Return (x, y) of the center of cell containing provided text 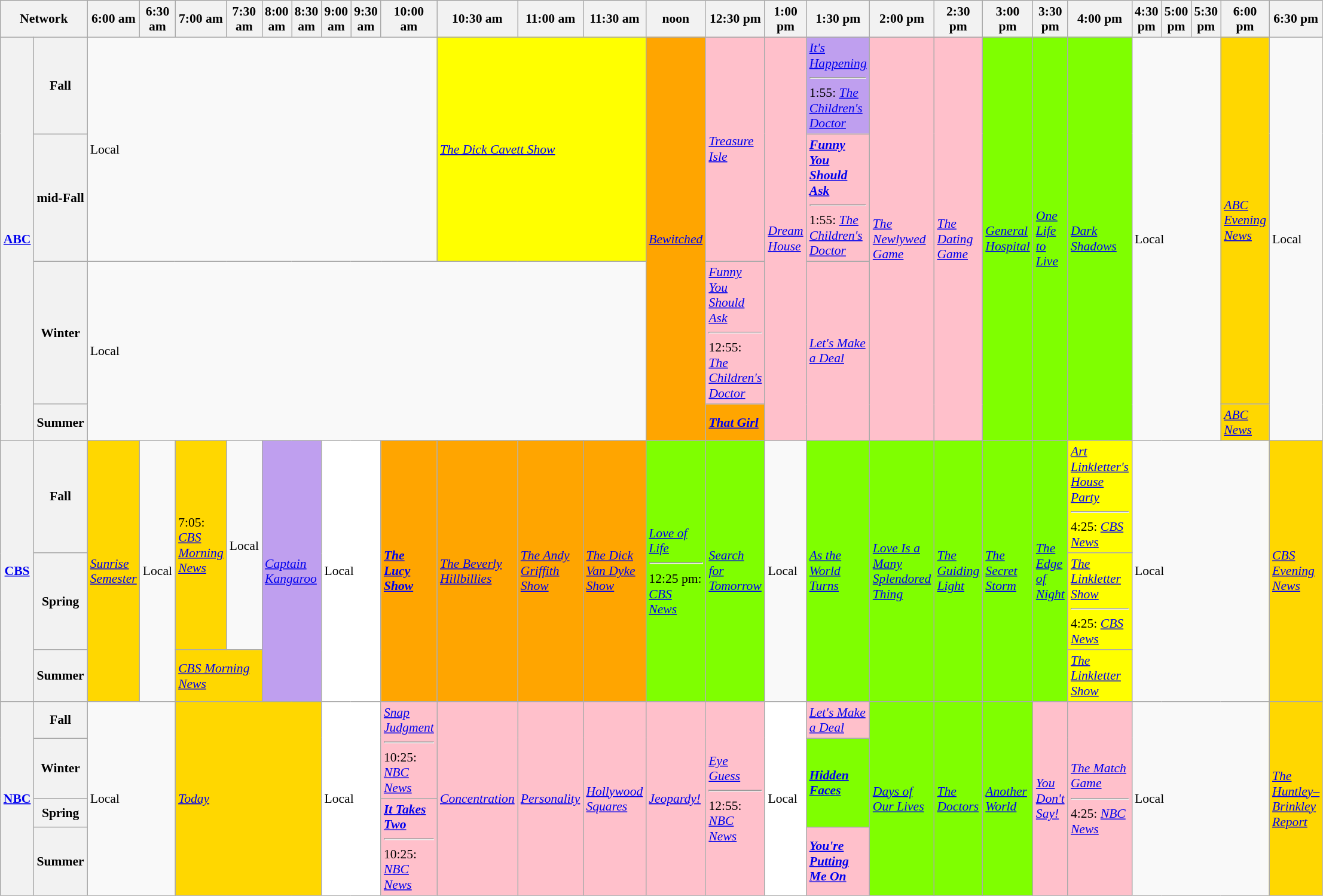
mid-Fall (60, 197)
8:30 am (307, 19)
The Dick Cavett Show (542, 149)
One Life to Live (1050, 239)
Sunrise Semester (114, 571)
The Edge of Night (1050, 571)
Hollywood Squares (615, 799)
Search for Tomorrow (735, 571)
Funny You Should Ask1:55: The Children's Doctor (838, 197)
6:00 am (114, 19)
4:00 pm (1100, 19)
Funny You Should Ask12:55: The Children's Doctor (735, 334)
Eye Guess12:55: NBC News (735, 799)
Today (248, 799)
10:00 am (409, 19)
6:30 pm (1296, 19)
It Takes Two10:25: NBC News (409, 847)
11:00 am (551, 19)
7:05: CBS Morning News (201, 545)
The Dick Van Dyke Show (615, 571)
The Lucy Show (409, 571)
10:30 am (477, 19)
General Hospital (1007, 239)
12:30 pm (735, 19)
Network (44, 19)
3:00 pm (1007, 19)
The Newlywed Game (902, 239)
Love of Life12:25 pm: CBS News (676, 571)
You're Putting Me On (838, 861)
Dream House (786, 239)
5:00 pm (1177, 19)
3:30 pm (1050, 19)
ABC Evening News (1245, 221)
The Guiding Light (958, 571)
Bewitched (676, 239)
1:00 pm (786, 19)
6:30 am (158, 19)
The Dating Game (958, 239)
The Huntley–Brinkley Report (1296, 799)
ABC News (1245, 422)
As the World Turns (838, 571)
The Beverly Hillbillies (477, 571)
5:30 pm (1206, 19)
Personality (551, 799)
Love Is a Many Splendored Thing (902, 571)
4:30 pm (1147, 19)
The Doctors (958, 799)
The Andy Griffith Show (551, 571)
Another World (1007, 799)
Treasure Isle (735, 149)
6:00 pm (1245, 19)
8:00 am (277, 19)
7:00 am (201, 19)
You Don't Say! (1050, 799)
The Match Game4:25: NBC News (1100, 799)
Jeopardy! (676, 799)
Snap Judgment10:25: NBC News (409, 750)
Art Linkletter's House Party4:25: CBS News (1100, 497)
1:30 pm (838, 19)
noon (676, 19)
That Girl (735, 422)
9:00 am (336, 19)
9:30 am (366, 19)
11:30 am (615, 19)
The Secret Storm (1007, 571)
2:00 pm (902, 19)
CBS Evening News (1296, 571)
2:30 pm (958, 19)
Days of Our Lives (902, 799)
7:30 am (244, 19)
CBS Morning News (219, 675)
Captain Kangaroo (292, 571)
Concentration (477, 799)
Hidden Faces (838, 782)
The Linkletter Show (1100, 675)
Dark Shadows (1100, 239)
CBS (17, 571)
ABC (17, 239)
NBC (17, 799)
The Linkletter Show4:25: CBS News (1100, 601)
It's Happening1:55: The Children's Doctor (838, 85)
